From the cell containing the given text, extract its center point as (X, Y) coordinate. 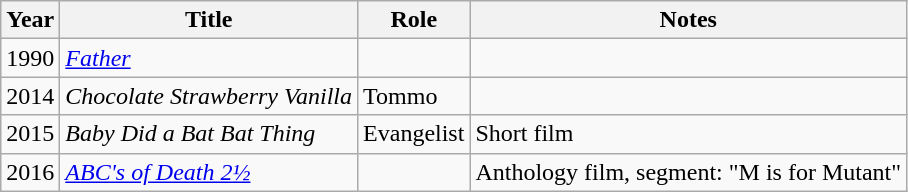
Year (30, 20)
Role (414, 20)
Father (209, 58)
Short film (688, 134)
2014 (30, 96)
1990 (30, 58)
ABC's of Death 2½ (209, 172)
Anthology film, segment: "M is for Mutant" (688, 172)
Chocolate Strawberry Vanilla (209, 96)
Baby Did a Bat Bat Thing (209, 134)
Evangelist (414, 134)
Tommo (414, 96)
Title (209, 20)
2015 (30, 134)
2016 (30, 172)
Notes (688, 20)
